Identify which cell holds the provided text, then report its (X, Y) central coordinate. 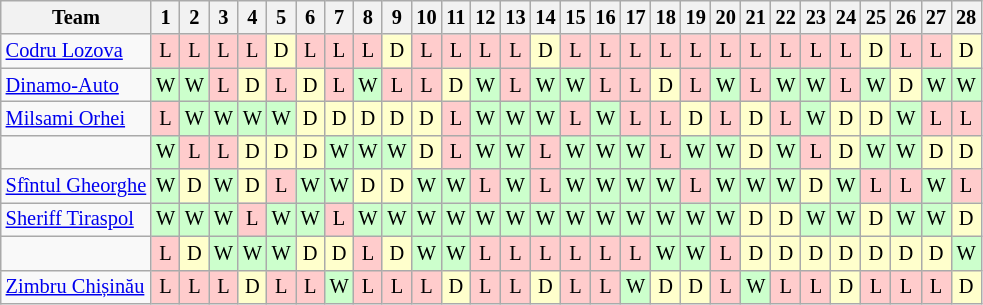
Codru Lozova (76, 51)
28 (966, 17)
Sheriff Tiraspol (76, 219)
18 (666, 17)
2 (194, 17)
Dinamo-Auto (76, 85)
6 (310, 17)
10 (426, 17)
21 (756, 17)
11 (456, 17)
1 (166, 17)
Milsami Orhei (76, 118)
16 (606, 17)
8 (368, 17)
25 (876, 17)
15 (575, 17)
23 (816, 17)
14 (545, 17)
7 (340, 17)
27 (936, 17)
4 (252, 17)
26 (906, 17)
5 (282, 17)
19 (696, 17)
3 (224, 17)
Sfîntul Gheorghe (76, 186)
12 (485, 17)
17 (636, 17)
22 (786, 17)
Team (76, 17)
24 (846, 17)
Zimbru Chișinău (76, 287)
20 (726, 17)
13 (515, 17)
9 (396, 17)
